For the text-containing cell, return its midpoint in (x, y) coordinate format. 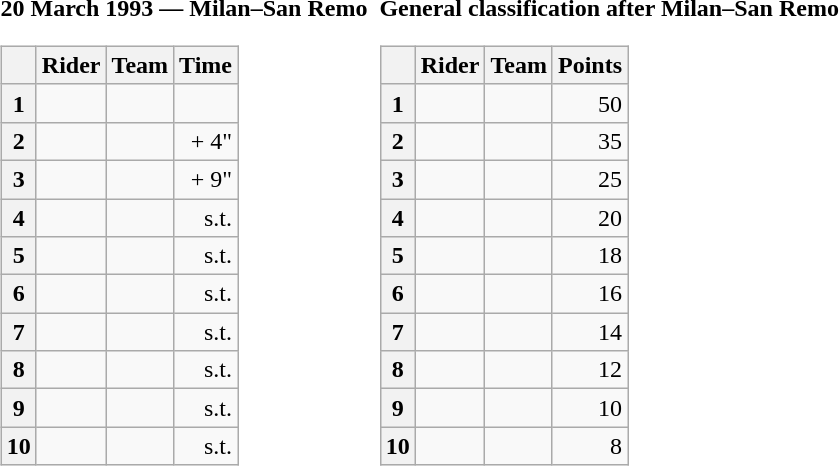
20 (590, 217)
16 (590, 294)
14 (590, 332)
+ 9" (206, 179)
18 (590, 256)
+ 4" (206, 141)
Points (590, 65)
Time (206, 65)
25 (590, 179)
35 (590, 141)
50 (590, 103)
12 (590, 370)
